Output the [X, Y] coordinate of the center of the cell containing the given text.  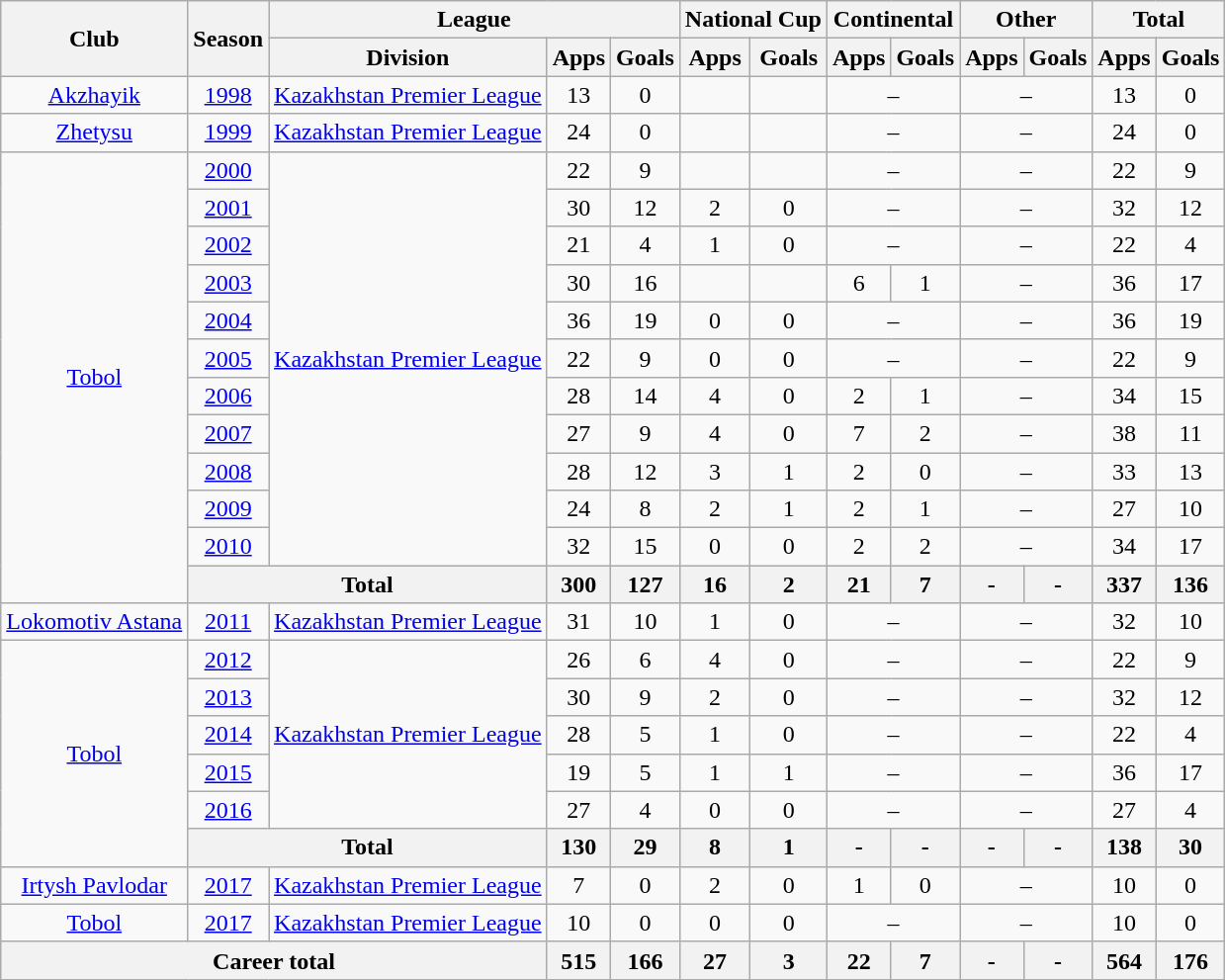
Irtysh Pavlodar [95, 885]
2006 [228, 396]
Club [95, 39]
Career total [274, 960]
Season [228, 39]
2002 [228, 245]
127 [646, 584]
Zhetysu [95, 133]
2007 [228, 433]
166 [646, 960]
33 [1124, 472]
1999 [228, 133]
2005 [228, 358]
2014 [228, 735]
2012 [228, 660]
11 [1190, 433]
2000 [228, 170]
Continental [893, 20]
2009 [228, 509]
138 [1124, 847]
564 [1124, 960]
130 [578, 847]
176 [1190, 960]
337 [1124, 584]
2015 [228, 772]
26 [578, 660]
136 [1190, 584]
National Cup [753, 20]
2004 [228, 320]
515 [578, 960]
29 [646, 847]
2011 [228, 622]
300 [578, 584]
14 [646, 396]
Lokomotiv Astana [95, 622]
38 [1124, 433]
Akzhayik [95, 95]
Division [408, 57]
2001 [228, 208]
2008 [228, 472]
2003 [228, 283]
Other [1026, 20]
League [475, 20]
31 [578, 622]
2013 [228, 697]
2016 [228, 810]
1998 [228, 95]
2010 [228, 547]
